From the cell containing the given text, extract its center point as (x, y) coordinate. 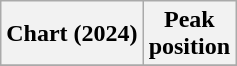
Chart (2024) (72, 34)
Peakposition (189, 34)
